Provide the [x, y] coordinate of the cell's center where the given text is located.  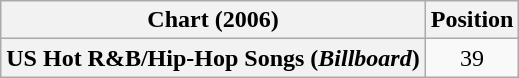
Position [472, 20]
Chart (2006) [213, 20]
39 [472, 58]
US Hot R&B/Hip-Hop Songs (Billboard) [213, 58]
